Determine the (x, y) coordinate at the center of the cell enclosing the given text.  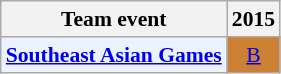
Southeast Asian Games (114, 55)
2015 (254, 19)
Team event (114, 19)
B (254, 55)
